Detect which cell encompasses the target text, then output its (X, Y) center coordinate. 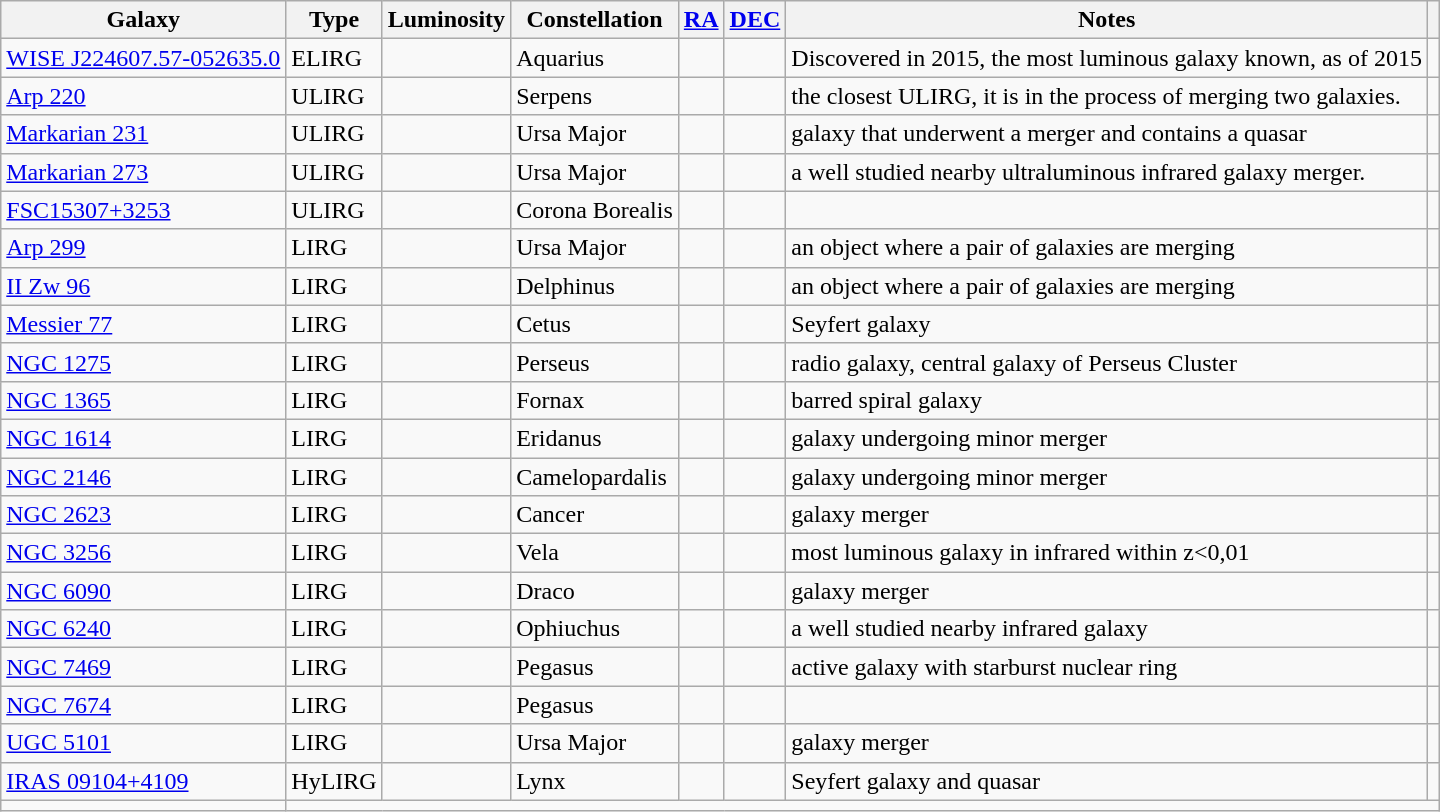
a well studied nearby infrared galaxy (1107, 629)
Ophiuchus (595, 629)
Corona Borealis (595, 210)
RA (701, 20)
IRAS 09104+4109 (144, 781)
NGC 2623 (144, 515)
Draco (595, 591)
FSC15307+3253 (144, 210)
radio galaxy, central galaxy of Perseus Cluster (1107, 362)
active galaxy with starburst nuclear ring (1107, 667)
UGC 5101 (144, 743)
Arp 299 (144, 248)
the closest ULIRG, it is in the process of merging two galaxies. (1107, 96)
most luminous galaxy in infrared within z<0,01 (1107, 553)
Constellation (595, 20)
Type (334, 20)
Perseus (595, 362)
WISE J224607.57-052635.0 (144, 58)
Messier 77 (144, 324)
Lynx (595, 781)
Cancer (595, 515)
NGC 6240 (144, 629)
Aquarius (595, 58)
NGC 7469 (144, 667)
NGC 6090 (144, 591)
Luminosity (446, 20)
NGC 1365 (144, 400)
Arp 220 (144, 96)
Markarian 231 (144, 134)
Galaxy (144, 20)
ELIRG (334, 58)
Eridanus (595, 438)
galaxy that underwent a merger and contains a quasar (1107, 134)
Notes (1107, 20)
Delphinus (595, 286)
Serpens (595, 96)
Cetus (595, 324)
NGC 1614 (144, 438)
II Zw 96 (144, 286)
Vela (595, 553)
Fornax (595, 400)
barred spiral galaxy (1107, 400)
NGC 3256 (144, 553)
NGC 1275 (144, 362)
NGC 7674 (144, 705)
Camelopardalis (595, 477)
HyLIRG (334, 781)
NGC 2146 (144, 477)
DEC (755, 20)
a well studied nearby ultraluminous infrared galaxy merger. (1107, 172)
Markarian 273 (144, 172)
Seyfert galaxy and quasar (1107, 781)
Discovered in 2015, the most luminous galaxy known, as of 2015 (1107, 58)
Seyfert galaxy (1107, 324)
